Capture the cell that displays the provided text and extract its [x, y] central coordinate. 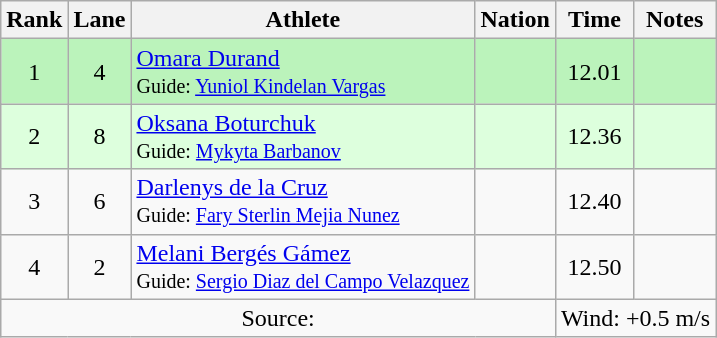
Lane [100, 20]
1 [34, 72]
Omara DurandGuide: Yuniol Kindelan Vargas [303, 72]
6 [100, 202]
Oksana BoturchukGuide: Mykyta Barbanov [303, 136]
Melani Bergés GámezGuide: Sergio Diaz del Campo Velazquez [303, 266]
3 [34, 202]
Notes [674, 20]
Darlenys de la CruzGuide: Fary Sterlin Mejia Nunez [303, 202]
8 [100, 136]
Nation [515, 20]
Rank [34, 20]
12.01 [594, 72]
Time [594, 20]
Athlete [303, 20]
12.36 [594, 136]
Wind: +0.5 m/s [635, 318]
12.40 [594, 202]
Source: [278, 318]
12.50 [594, 266]
